From the cell containing the given text, extract its center point as (x, y) coordinate. 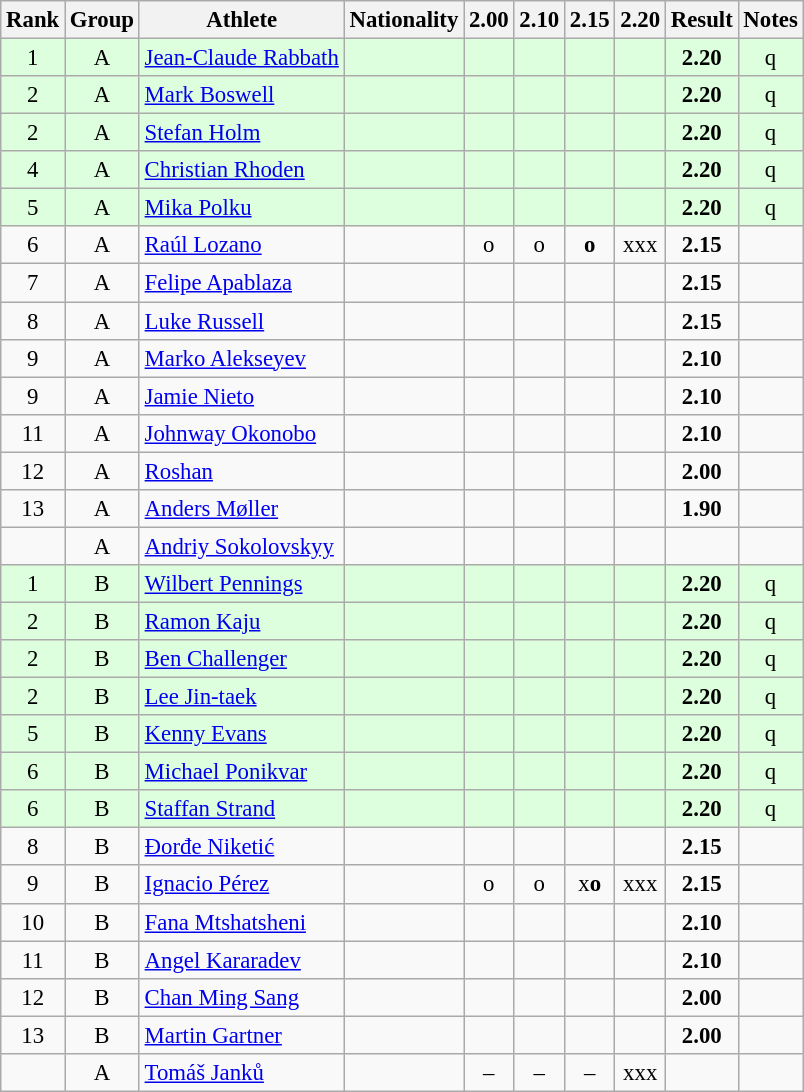
Johnway Okonobo (242, 433)
Wilbert Pennings (242, 584)
Tomáš Janků (242, 1073)
Fana Mtshatsheni (242, 922)
Mika Polku (242, 208)
Đorđe Niketić (242, 847)
Ignacio Pérez (242, 885)
Michael Ponikvar (242, 772)
Staffan Strand (242, 809)
Martin Gartner (242, 1035)
Jean-Claude Rabbath (242, 58)
1.90 (702, 509)
Ramon Kaju (242, 621)
Kenny Evans (242, 734)
Jamie Nieto (242, 396)
Lee Jin-taek (242, 697)
Christian Rhoden (242, 170)
Rank (33, 20)
Group (102, 20)
Marko Alekseyev (242, 358)
Stefan Holm (242, 133)
10 (33, 922)
Result (702, 20)
Athlete (242, 20)
Andriy Sokolovskyy (242, 546)
7 (33, 283)
4 (33, 170)
Anders Møller (242, 509)
Chan Ming Sang (242, 997)
Roshan (242, 471)
Mark Boswell (242, 95)
xo (590, 885)
Felipe Apablaza (242, 283)
Notes (770, 20)
Nationality (404, 20)
Angel Kararadev (242, 960)
Raúl Lozano (242, 245)
Ben Challenger (242, 659)
Luke Russell (242, 321)
